Determine the [x, y] coordinate at the center of the cell enclosing the given text.  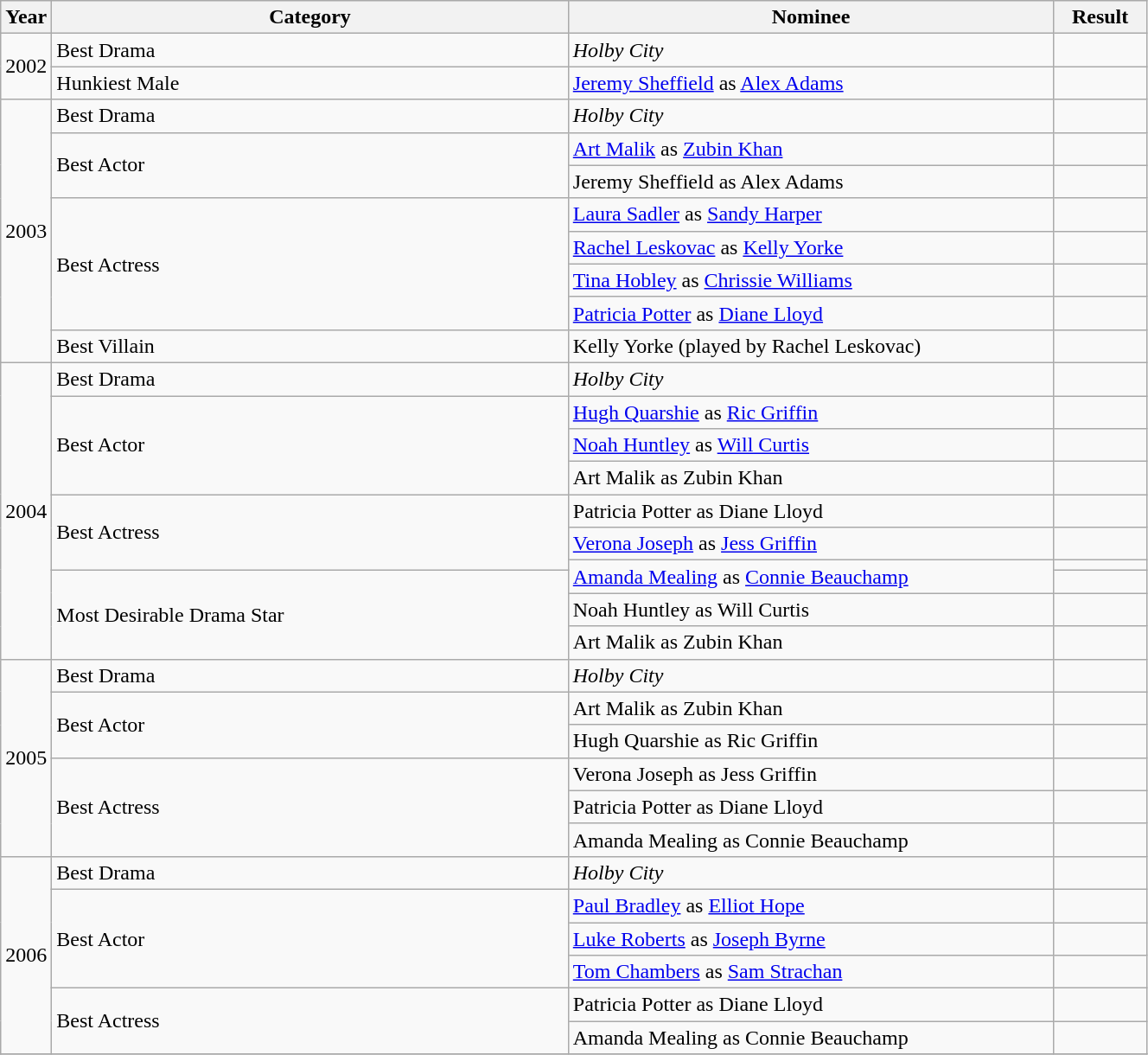
Laura Sadler as Sandy Harper [811, 214]
Result [1100, 17]
Category [309, 17]
Kelly Yorke (played by Rachel Leskovac) [811, 346]
Best Villain [309, 346]
2004 [26, 510]
Paul Bradley as Elliot Hope [811, 905]
Year [26, 17]
2005 [26, 758]
Nominee [811, 17]
Tina Hobley as Chrissie Williams [811, 280]
Hunkiest Male [309, 83]
2003 [26, 231]
Tom Chambers as Sam Strachan [811, 972]
2002 [26, 67]
Luke Roberts as Joseph Byrne [811, 938]
Rachel Leskovac as Kelly Yorke [811, 247]
Most Desirable Drama Star [309, 614]
2006 [26, 955]
